Search for the cell housing the specified text and yield its [x, y] center coordinate. 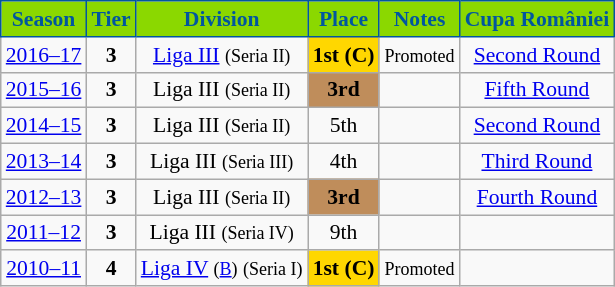
2010–11 [44, 269]
Liga III (Seria III) [222, 162]
9th [344, 233]
2011–12 [44, 233]
Season [44, 19]
2015–16 [44, 90]
Tier [110, 19]
2012–13 [44, 197]
Division [222, 19]
Fifth Round [538, 90]
Notes [419, 19]
Place [344, 19]
5th [344, 126]
2016–17 [44, 55]
2013–14 [44, 162]
Cupa României [538, 19]
2014–15 [44, 126]
4th [344, 162]
Liga III (Seria IV) [222, 233]
Third Round [538, 162]
Liga IV (B) (Seria I) [222, 269]
Fourth Round [538, 197]
4 [110, 269]
